Detect which cell encompasses the target text, then output its (x, y) center coordinate. 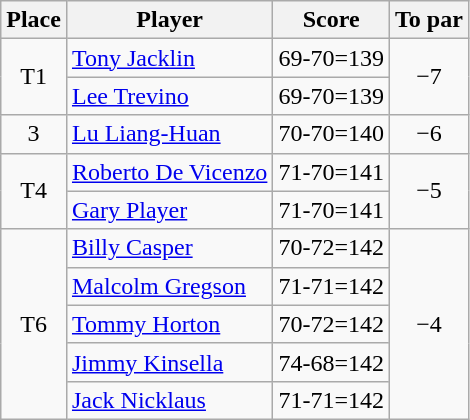
T6 (34, 324)
Tony Jacklin (169, 58)
Score (332, 20)
Jack Nicklaus (169, 400)
74-68=142 (332, 362)
T1 (34, 77)
3 (34, 134)
To par (430, 20)
Malcolm Gregson (169, 286)
T4 (34, 191)
Gary Player (169, 210)
Roberto De Vicenzo (169, 172)
Place (34, 20)
Jimmy Kinsella (169, 362)
Lu Liang-Huan (169, 134)
Tommy Horton (169, 324)
70-70=140 (332, 134)
−7 (430, 77)
Lee Trevino (169, 96)
−5 (430, 191)
Player (169, 20)
−6 (430, 134)
Billy Casper (169, 248)
−4 (430, 324)
